Locate the cell with the specified text and output its (x, y) center coordinate. 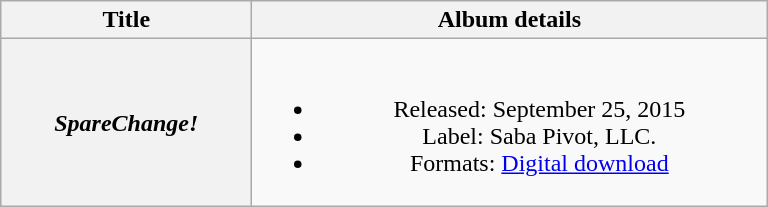
Title (126, 20)
Album details (510, 20)
Released: September 25, 2015Label: Saba Pivot, LLC.Formats: Digital download (510, 122)
SpareChange! (126, 122)
